Locate the cell with the specified text and output its [x, y] center coordinate. 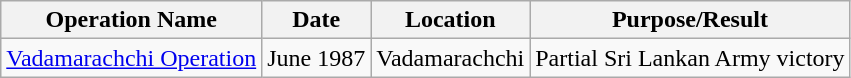
June 1987 [316, 58]
Vadamarachchi Operation [132, 58]
Location [450, 20]
Partial Sri Lankan Army victory [690, 58]
Vadamarachchi [450, 58]
Operation Name [132, 20]
Purpose/Result [690, 20]
Date [316, 20]
